Determine the [X, Y] coordinate at the center of the cell enclosing the given text.  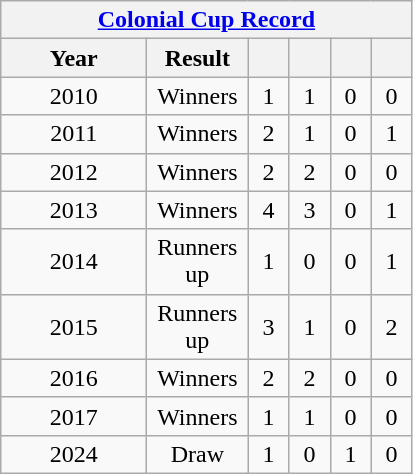
2013 [74, 210]
Result [198, 58]
4 [268, 210]
Colonial Cup Record [206, 20]
2010 [74, 96]
2015 [74, 326]
2016 [74, 378]
Draw [198, 454]
2014 [74, 262]
2011 [74, 134]
Year [74, 58]
2024 [74, 454]
2017 [74, 416]
2012 [74, 172]
